Return (X, Y) of the center of cell containing provided text 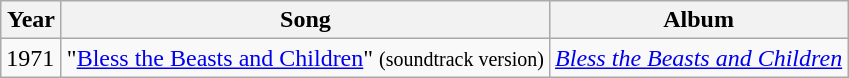
"Bless the Beasts and Children" (soundtrack version) (305, 58)
Song (305, 20)
Album (699, 20)
Bless the Beasts and Children (699, 58)
Year (32, 20)
1971 (32, 58)
